Provide the (x, y) coordinate of the cell's center where the given text is located.  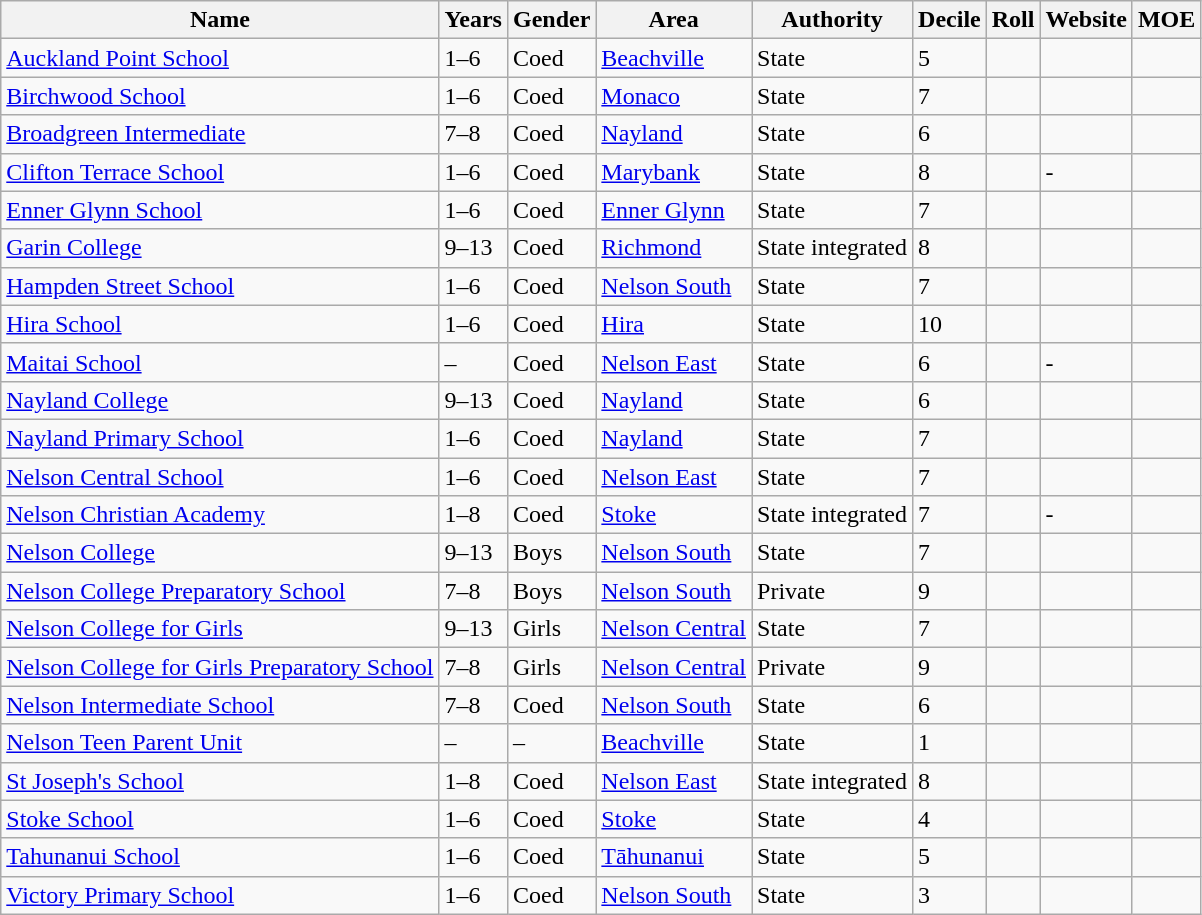
Maitai School (220, 362)
Years (473, 20)
Birchwood School (220, 96)
Nelson College (220, 553)
Nelson College Preparatory School (220, 591)
Nelson College for Girls (220, 629)
Website (1086, 20)
Auckland Point School (220, 58)
Victory Primary School (220, 895)
St Joseph's School (220, 781)
Nayland College (220, 400)
Area (674, 20)
Gender (551, 20)
Enner Glynn (674, 210)
Garin College (220, 248)
Nelson Christian Academy (220, 515)
3 (950, 895)
MOE (1166, 20)
Nelson Intermediate School (220, 705)
Authority (832, 20)
Stoke School (220, 819)
Clifton Terrace School (220, 172)
Monaco (674, 96)
Tāhunanui (674, 857)
1 (950, 743)
Nayland Primary School (220, 438)
Broadgreen Intermediate (220, 134)
Decile (950, 20)
Nelson College for Girls Preparatory School (220, 667)
Tahunanui School (220, 857)
Richmond (674, 248)
Hira (674, 324)
Enner Glynn School (220, 210)
Roll (1013, 20)
Nelson Central School (220, 477)
Hira School (220, 324)
Hampden Street School (220, 286)
Name (220, 20)
Marybank (674, 172)
4 (950, 819)
10 (950, 324)
Nelson Teen Parent Unit (220, 743)
